Provide the [X, Y] coordinate of the cell's center where the given text is located.  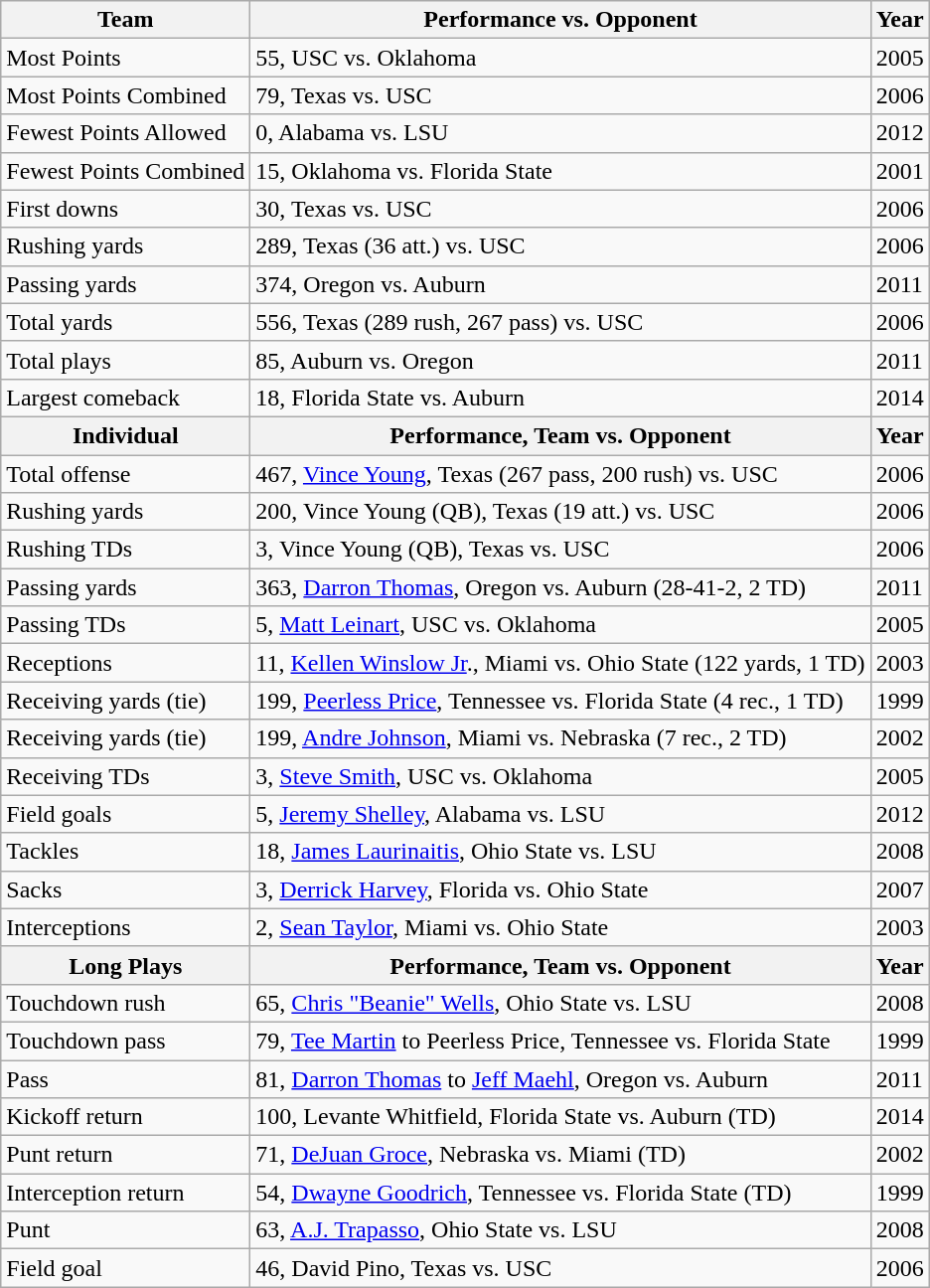
Interceptions [125, 927]
5, Jeremy Shelley, Alabama vs. LSU [560, 814]
79, Tee Martin to Peerless Price, Tennessee vs. Florida State [560, 1041]
5, Matt Leinart, USC vs. Oklahoma [560, 625]
Individual [125, 435]
2, Sean Taylor, Miami vs. Ohio State [560, 927]
Total yards [125, 322]
3, Steve Smith, USC vs. Oklahoma [560, 776]
54, Dwayne Goodrich, Tennessee vs. Florida State (TD) [560, 1193]
374, Oregon vs. Auburn [560, 284]
18, James Laurinaitis, Ohio State vs. LSU [560, 852]
Performance vs. Opponent [560, 20]
Rushing TDs [125, 550]
18, Florida State vs. Auburn [560, 398]
Sacks [125, 889]
Total plays [125, 360]
71, DeJuan Groce, Nebraska vs. Miami (TD) [560, 1155]
199, Andre Johnson, Miami vs. Nebraska (7 rec., 2 TD) [560, 738]
First downs [125, 209]
Interception return [125, 1193]
556, Texas (289 rush, 267 pass) vs. USC [560, 322]
Field goal [125, 1268]
Pass [125, 1078]
Touchdown rush [125, 1003]
Largest comeback [125, 398]
11, Kellen Winslow Jr., Miami vs. Ohio State (122 yards, 1 TD) [560, 663]
2001 [900, 171]
Receptions [125, 663]
Passing TDs [125, 625]
15, Oklahoma vs. Florida State [560, 171]
Tackles [125, 852]
Punt return [125, 1155]
Field goals [125, 814]
55, USC vs. Oklahoma [560, 58]
200, Vince Young (QB), Texas (19 att.) vs. USC [560, 512]
63, A.J. Trapasso, Ohio State vs. LSU [560, 1230]
289, Texas (36 att.) vs. USC [560, 246]
Fewest Points Allowed [125, 133]
363, Darron Thomas, Oregon vs. Auburn (28-41-2, 2 TD) [560, 587]
Fewest Points Combined [125, 171]
0, Alabama vs. LSU [560, 133]
65, Chris "Beanie" Wells, Ohio State vs. LSU [560, 1003]
3, Vince Young (QB), Texas vs. USC [560, 550]
Team [125, 20]
467, Vince Young, Texas (267 pass, 200 rush) vs. USC [560, 474]
Punt [125, 1230]
81, Darron Thomas to Jeff Maehl, Oregon vs. Auburn [560, 1078]
Total offense [125, 474]
100, Levante Whitfield, Florida State vs. Auburn (TD) [560, 1117]
199, Peerless Price, Tennessee vs. Florida State (4 rec., 1 TD) [560, 701]
Long Plays [125, 965]
85, Auburn vs. Oregon [560, 360]
Most Points [125, 58]
2007 [900, 889]
46, David Pino, Texas vs. USC [560, 1268]
3, Derrick Harvey, Florida vs. Ohio State [560, 889]
Most Points Combined [125, 95]
79, Texas vs. USC [560, 95]
30, Texas vs. USC [560, 209]
Kickoff return [125, 1117]
Receiving TDs [125, 776]
Touchdown pass [125, 1041]
